Identify which cell holds the provided text, then report its [x, y] central coordinate. 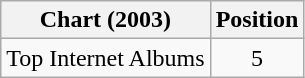
5 [257, 58]
Position [257, 20]
Top Internet Albums [106, 58]
Chart (2003) [106, 20]
